Locate the cell with the specified text and output its [X, Y] center coordinate. 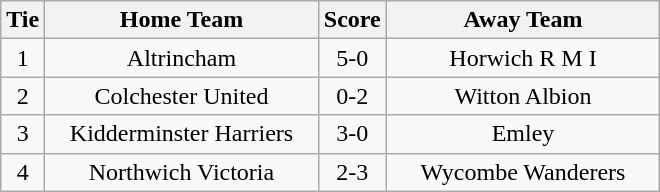
Wycombe Wanderers [523, 172]
0-2 [352, 96]
Emley [523, 134]
Colchester United [182, 96]
Score [352, 20]
3-0 [352, 134]
Home Team [182, 20]
Tie [23, 20]
2-3 [352, 172]
Altrincham [182, 58]
Kidderminster Harriers [182, 134]
Northwich Victoria [182, 172]
Away Team [523, 20]
Horwich R M I [523, 58]
4 [23, 172]
3 [23, 134]
1 [23, 58]
2 [23, 96]
5-0 [352, 58]
Witton Albion [523, 96]
